For the text-containing cell, return its midpoint in (X, Y) coordinate format. 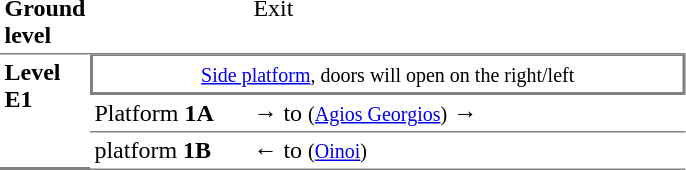
← to (Oinoi) (467, 151)
LevelΕ1 (45, 112)
Side platform, doors will open on the right/left (388, 74)
platform 1Β (170, 151)
→ to (Agios Georgios) → (467, 114)
Platform 1Α (170, 114)
